Locate the cell with the specified text and output its [x, y] center coordinate. 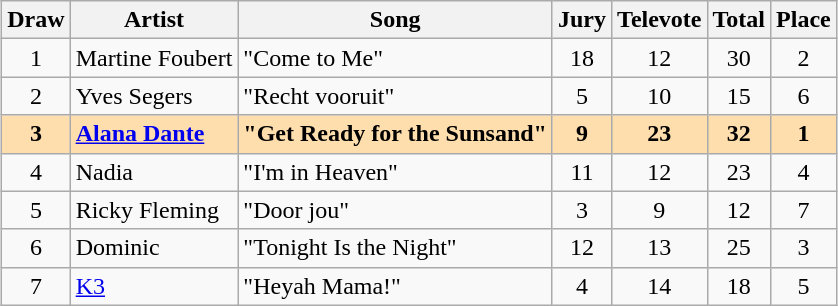
Draw [36, 20]
13 [660, 248]
"I'm in Heaven" [396, 172]
11 [582, 172]
14 [660, 286]
Dominic [154, 248]
Martine Foubert [154, 58]
"Come to Me" [396, 58]
32 [739, 134]
Nadia [154, 172]
Alana Dante [154, 134]
Artist [154, 20]
Televote [660, 20]
"Get Ready for the Sunsand" [396, 134]
25 [739, 248]
Total [739, 20]
30 [739, 58]
10 [660, 96]
Place [804, 20]
Yves Segers [154, 96]
15 [739, 96]
"Recht vooruit" [396, 96]
Song [396, 20]
"Tonight Is the Night" [396, 248]
"Door jou" [396, 210]
Jury [582, 20]
"Heyah Mama!" [396, 286]
Ricky Fleming [154, 210]
K3 [154, 286]
